Identify which cell holds the provided text, then report its (X, Y) central coordinate. 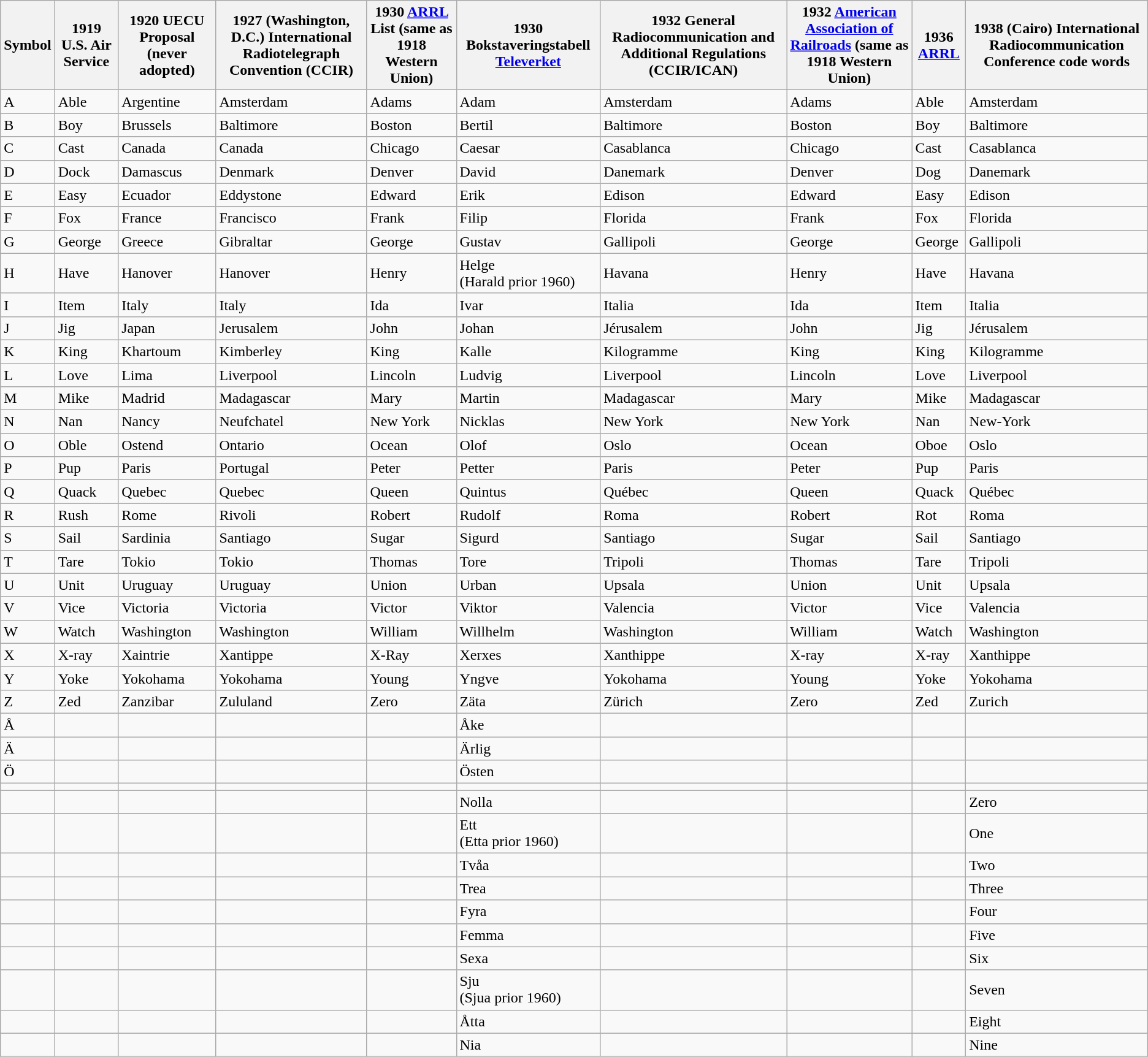
E (28, 195)
Rudolf (529, 515)
Damascus (167, 172)
Å (28, 725)
Ett(Etta prior 1960) (529, 834)
X-Ray (411, 655)
Five (1057, 935)
1927 (Washington, D.C.) International Radiotelegraph Convention (CCIR) (291, 45)
Ä (28, 749)
Lima (167, 375)
Rivoli (291, 515)
1930 Bokstaveringstabell Televerket (529, 45)
New-York (1057, 422)
Seven (1057, 990)
Nine (1057, 1045)
Bertil (529, 125)
P (28, 468)
R (28, 515)
1932 American Association of Railroads (same as 1918 Western Union) (849, 45)
1932 General Radiocommunication and Additional Regulations (CCIR/ICAN) (694, 45)
Xaintrie (167, 655)
V (28, 608)
Zululand (291, 701)
Eight (1057, 1021)
X (28, 655)
K (28, 351)
Sigurd (529, 538)
Tvåa (529, 865)
Brussels (167, 125)
M (28, 399)
1919 U.S. Air Service (86, 45)
Caesar (529, 148)
Femma (529, 935)
Japan (167, 328)
Nolla (529, 802)
Denmark (291, 172)
Adam (529, 102)
Three (1057, 888)
Zürich (694, 701)
Ärlig (529, 749)
Johan (529, 328)
Erik (529, 195)
Gibraltar (291, 242)
Oble (86, 445)
Nia (529, 1045)
Petter (529, 468)
One (1057, 834)
Nicklas (529, 422)
F (28, 218)
Rush (86, 515)
Q (28, 492)
Xerxes (529, 655)
Filip (529, 218)
B (28, 125)
Neufchatel (291, 422)
S (28, 538)
J (28, 328)
France (167, 218)
1938 (Cairo) International Radiocommunication Conference code words (1057, 45)
Helge(Harald prior 1960) (529, 273)
Kalle (529, 351)
Tore (529, 562)
Quintus (529, 492)
H (28, 273)
Ostend (167, 445)
A (28, 102)
Two (1057, 865)
1920 UECU Proposal (never adopted) (167, 45)
Jerusalem (291, 328)
Ivar (529, 305)
Rot (939, 515)
Zäta (529, 701)
Ontario (291, 445)
Willhelm (529, 632)
Zanzibar (167, 701)
O (28, 445)
Yngve (529, 678)
I (28, 305)
C (28, 148)
1930 ARRL List (same as 1918 Western Union) (411, 45)
Östen (529, 772)
1936 ARRL (939, 45)
Oboe (939, 445)
Four (1057, 912)
David (529, 172)
Martin (529, 399)
Ecuador (167, 195)
Zurich (1057, 701)
N (28, 422)
Ö (28, 772)
Z (28, 701)
Åke (529, 725)
Nancy (167, 422)
Åtta (529, 1021)
Rome (167, 515)
Madrid (167, 399)
Gustav (529, 242)
Portugal (291, 468)
Sardinia (167, 538)
Fyra (529, 912)
Eddystone (291, 195)
Khartoum (167, 351)
T (28, 562)
Dock (86, 172)
Ludvig (529, 375)
Six (1057, 958)
Argentine (167, 102)
Greece (167, 242)
Urban (529, 585)
G (28, 242)
Y (28, 678)
Symbol (28, 45)
Sju(Sjua prior 1960) (529, 990)
D (28, 172)
Sexa (529, 958)
W (28, 632)
Trea (529, 888)
Xantippe (291, 655)
Kimberley (291, 351)
Viktor (529, 608)
Francisco (291, 218)
U (28, 585)
Olof (529, 445)
L (28, 375)
Dog (939, 172)
